Provide the (x, y) coordinate of the cell's center where the given text is located.  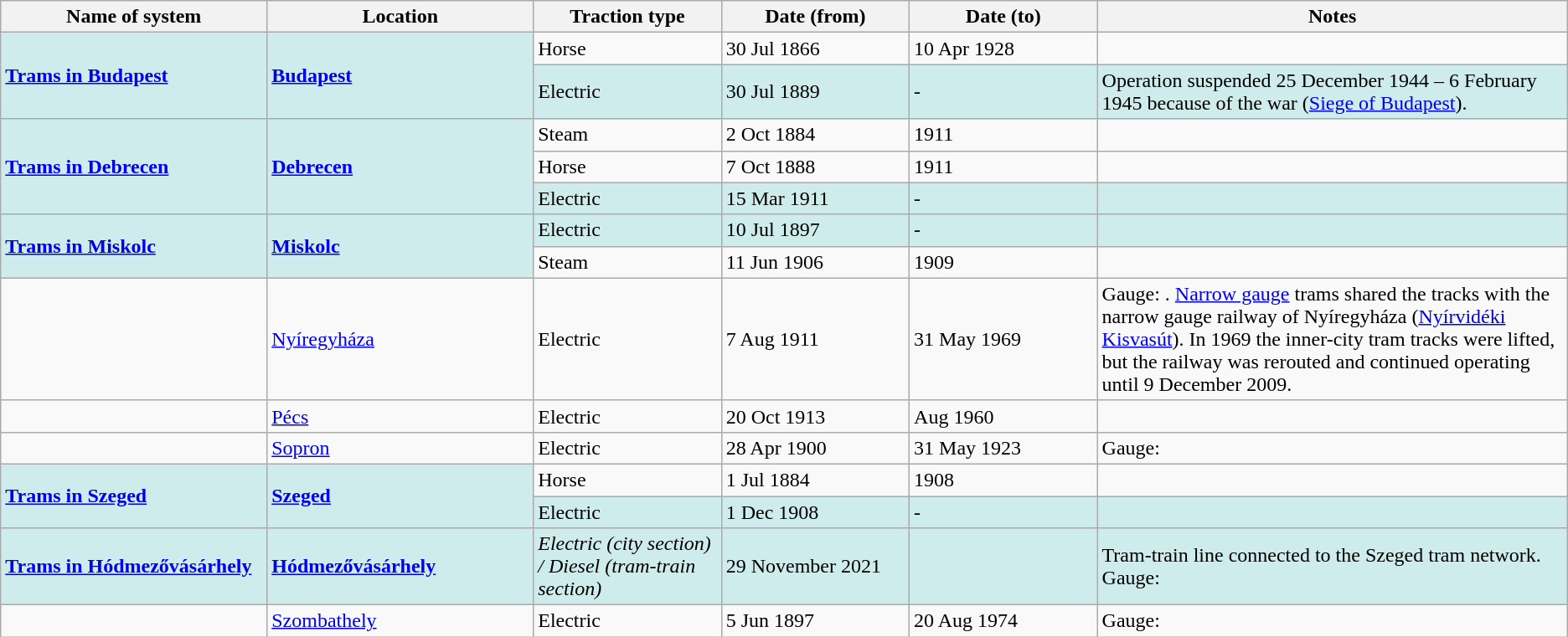
Date (to) (1003, 17)
Sopron (400, 448)
Nyíregyháza (400, 339)
Pécs (400, 416)
Tram-train line connected to the Szeged tram network.Gauge: (1332, 567)
7 Oct 1888 (815, 167)
10 Apr 1928 (1003, 49)
31 May 1969 (1003, 339)
Szeged (400, 496)
Debrecen (400, 167)
28 Apr 1900 (815, 448)
Miskolc (400, 246)
Traction type (627, 17)
30 Jul 1866 (815, 49)
11 Jun 1906 (815, 262)
30 Jul 1889 (815, 92)
Aug 1960 (1003, 416)
Trams in Budapest (134, 75)
1 Dec 1908 (815, 511)
10 Jul 1897 (815, 230)
1909 (1003, 262)
Trams in Hódmezővásárhely (134, 567)
Operation suspended 25 December 1944 – 6 February 1945 because of the war (Siege of Budapest). (1332, 92)
Date (from) (815, 17)
Budapest (400, 75)
15 Mar 1911 (815, 198)
Location (400, 17)
20 Oct 1913 (815, 416)
Trams in Szeged (134, 496)
7 Aug 1911 (815, 339)
Name of system (134, 17)
Trams in Debrecen (134, 167)
Szombathely (400, 621)
1 Jul 1884 (815, 480)
Electric (city section) / Diesel (tram-train section) (627, 567)
1908 (1003, 480)
5 Jun 1897 (815, 621)
Notes (1332, 17)
20 Aug 1974 (1003, 621)
29 November 2021 (815, 567)
Hódmezővásárhely (400, 567)
31 May 1923 (1003, 448)
2 Oct 1884 (815, 135)
Trams in Miskolc (134, 246)
